Provide the (X, Y) coordinate of the cell's center where the given text is located.  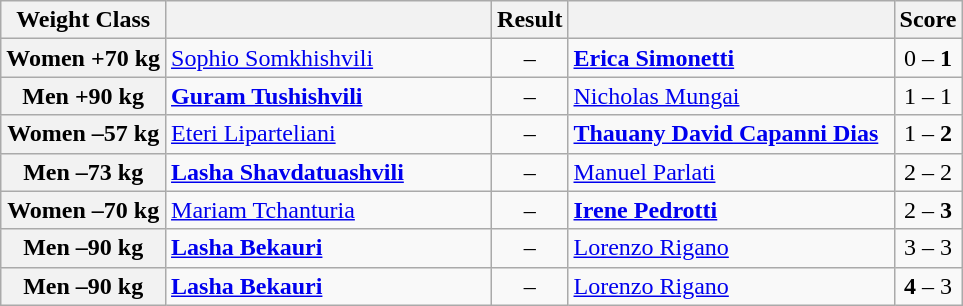
Women –57 kg (84, 134)
1 – 1 (928, 96)
Women +70 kg (84, 58)
Women –70 kg (84, 210)
Men +90 kg (84, 96)
Weight Class (84, 20)
Sophio Somkhishvili (329, 58)
Thauany David Capanni Dias (731, 134)
Mariam Tchanturia (329, 210)
Nicholas Mungai (731, 96)
Eteri Liparteliani (329, 134)
Irene Pedrotti (731, 210)
2 – 3 (928, 210)
Guram Tushishvili (329, 96)
Result (530, 20)
2 – 2 (928, 172)
0 – 1 (928, 58)
1 – 2 (928, 134)
Men –73 kg (84, 172)
Score (928, 20)
4 – 3 (928, 286)
Erica Simonetti (731, 58)
Lasha Shavdatuashvili (329, 172)
3 – 3 (928, 248)
Manuel Parlati (731, 172)
